Return the (X, Y) coordinate for the center point of the cell that contains the specified text.  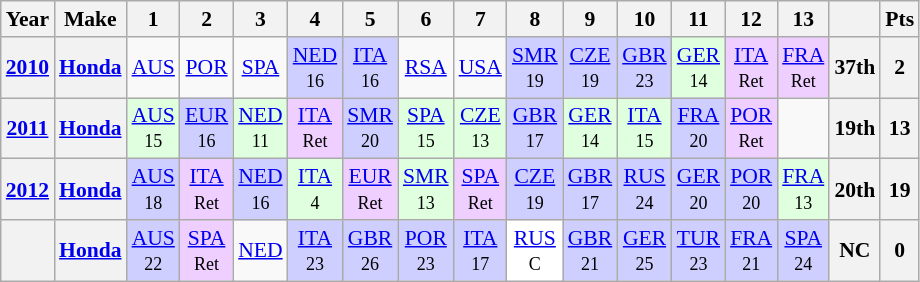
GER25 (644, 250)
AUS15 (154, 128)
ITA23 (315, 250)
SPA24 (803, 250)
9 (590, 19)
AUS (154, 68)
SMR20 (370, 128)
AUS18 (154, 190)
2012 (28, 190)
FRA13 (803, 190)
10 (644, 19)
SPA (260, 68)
12 (751, 19)
POR20 (751, 190)
SMR19 (535, 68)
ITA4 (315, 190)
20th (854, 190)
CZE13 (480, 128)
TUR23 (698, 250)
19 (900, 190)
GER20 (698, 190)
2010 (28, 68)
SPA15 (426, 128)
FRARet (803, 68)
11 (698, 19)
GBR21 (590, 250)
ITA17 (480, 250)
GBR23 (644, 68)
8 (535, 19)
2011 (28, 128)
ITA15 (644, 128)
0 (900, 250)
6 (426, 19)
5 (370, 19)
RUSC (535, 250)
1 (154, 19)
NED11 (260, 128)
FRA21 (751, 250)
19th (854, 128)
EUR16 (206, 128)
4 (315, 19)
USA (480, 68)
POR23 (426, 250)
RUS24 (644, 190)
37th (854, 68)
Make (90, 19)
RSA (426, 68)
Year (28, 19)
NC (854, 250)
Pts (900, 19)
NED (260, 250)
AUS22 (154, 250)
ITA16 (370, 68)
FRA20 (698, 128)
PORRet (751, 128)
EURRet (370, 190)
7 (480, 19)
GBR26 (370, 250)
POR (206, 68)
3 (260, 19)
SMR13 (426, 190)
